Detect which cell encompasses the target text, then output its [X, Y] center coordinate. 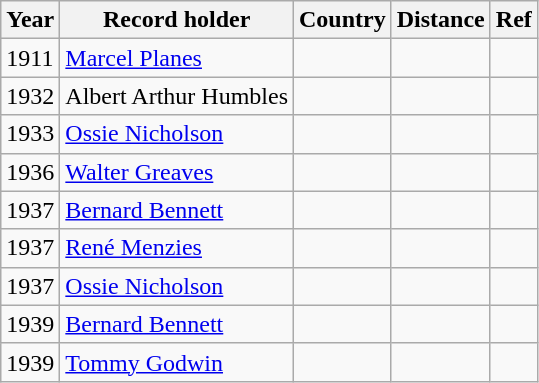
Year [30, 20]
1936 [30, 172]
Walter Greaves [177, 172]
1911 [30, 58]
1932 [30, 96]
Ref [514, 20]
Record holder [177, 20]
1933 [30, 134]
Distance [440, 20]
René Menzies [177, 248]
Country [343, 20]
Tommy Godwin [177, 362]
Marcel Planes [177, 58]
Albert Arthur Humbles [177, 96]
